Identify which cell holds the provided text, then report its [x, y] central coordinate. 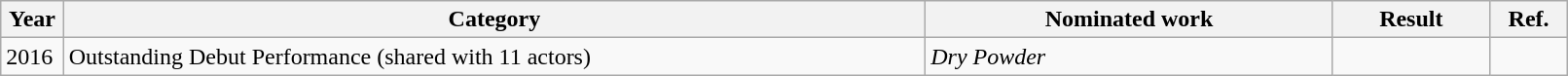
Nominated work [1129, 19]
Year [32, 19]
Ref. [1528, 19]
2016 [32, 57]
Category [494, 19]
Outstanding Debut Performance (shared with 11 actors) [494, 57]
Result [1411, 19]
Dry Powder [1129, 57]
